For the text-containing cell, return its midpoint in (x, y) coordinate format. 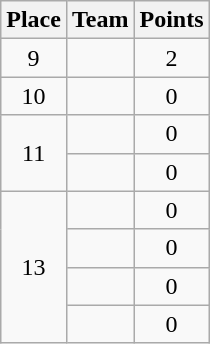
10 (34, 96)
Team (100, 20)
11 (34, 153)
9 (34, 58)
13 (34, 267)
Place (34, 20)
2 (172, 58)
Points (172, 20)
